Provide the [x, y] coordinate of the cell's center where the given text is located.  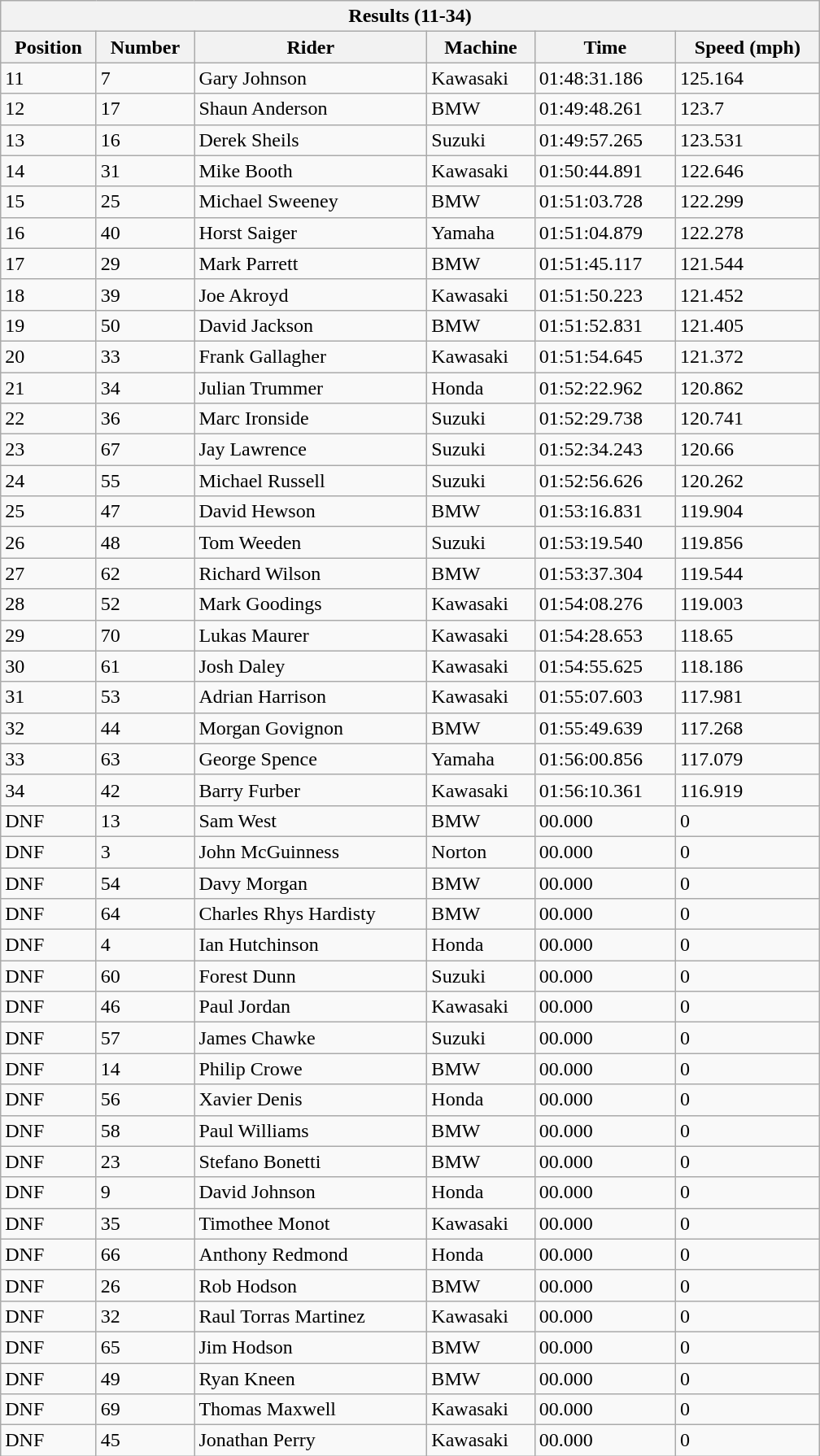
01:51:03.728 [605, 202]
01:55:49.639 [605, 728]
4 [145, 945]
12 [49, 109]
Sam West [311, 821]
01:54:08.276 [605, 604]
62 [145, 573]
James Chawke [311, 1038]
24 [49, 481]
7 [145, 78]
117.981 [747, 697]
55 [145, 481]
David Jackson [311, 325]
120.66 [747, 450]
Julian Trummer [311, 388]
Stefano Bonetti [311, 1162]
Lukas Maurer [311, 635]
01:52:56.626 [605, 481]
11 [49, 78]
Joe Akroyd [311, 294]
122.646 [747, 171]
48 [145, 543]
49 [145, 1379]
Josh Daley [311, 666]
121.405 [747, 325]
121.452 [747, 294]
Michael Russell [311, 481]
70 [145, 635]
Mike Booth [311, 171]
David Hewson [311, 512]
Richard Wilson [311, 573]
Time [605, 47]
Paul Jordan [311, 1007]
Norton [481, 852]
01:52:22.962 [605, 388]
22 [49, 419]
120.741 [747, 419]
65 [145, 1347]
01:48:31.186 [605, 78]
35 [145, 1223]
63 [145, 759]
54 [145, 883]
01:54:28.653 [605, 635]
01:51:50.223 [605, 294]
Jonathan Perry [311, 1441]
Thomas Maxwell [311, 1410]
69 [145, 1410]
18 [49, 294]
67 [145, 450]
28 [49, 604]
Ryan Kneen [311, 1379]
52 [145, 604]
01:56:00.856 [605, 759]
Frank Gallagher [311, 356]
45 [145, 1441]
27 [49, 573]
01:50:44.891 [605, 171]
60 [145, 976]
123.7 [747, 109]
Xavier Denis [311, 1100]
Michael Sweeney [311, 202]
19 [49, 325]
Anthony Redmond [311, 1254]
01:51:45.117 [605, 264]
119.856 [747, 543]
01:54:55.625 [605, 666]
121.372 [747, 356]
57 [145, 1038]
Tom Weeden [311, 543]
Position [49, 47]
120.862 [747, 388]
125.164 [747, 78]
44 [145, 728]
David Johnson [311, 1192]
66 [145, 1254]
01:51:54.645 [605, 356]
119.904 [747, 512]
Rob Hodson [311, 1285]
30 [49, 666]
Morgan Govignon [311, 728]
Speed (mph) [747, 47]
Charles Rhys Hardisty [311, 914]
118.186 [747, 666]
122.299 [747, 202]
George Spence [311, 759]
36 [145, 419]
01:53:19.540 [605, 543]
122.278 [747, 233]
Ian Hutchinson [311, 945]
01:55:07.603 [605, 697]
Barry Furber [311, 790]
21 [49, 388]
40 [145, 233]
64 [145, 914]
01:49:57.265 [605, 140]
Horst Saiger [311, 233]
Philip Crowe [311, 1069]
Mark Goodings [311, 604]
Marc Ironside [311, 419]
9 [145, 1192]
01:52:34.243 [605, 450]
119.544 [747, 573]
15 [49, 202]
Paul Williams [311, 1131]
117.079 [747, 759]
47 [145, 512]
53 [145, 697]
01:51:52.831 [605, 325]
Rider [311, 47]
Adrian Harrison [311, 697]
Derek Sheils [311, 140]
20 [49, 356]
39 [145, 294]
120.262 [747, 481]
Jim Hodson [311, 1347]
Mark Parrett [311, 264]
121.544 [747, 264]
Gary Johnson [311, 78]
118.65 [747, 635]
56 [145, 1100]
50 [145, 325]
01:52:29.738 [605, 419]
116.919 [747, 790]
Results (11-34) [410, 16]
Davy Morgan [311, 883]
42 [145, 790]
61 [145, 666]
Shaun Anderson [311, 109]
119.003 [747, 604]
Number [145, 47]
Forest Dunn [311, 976]
Jay Lawrence [311, 450]
46 [145, 1007]
01:53:37.304 [605, 573]
01:53:16.831 [605, 512]
John McGuinness [311, 852]
Timothee Monot [311, 1223]
01:49:48.261 [605, 109]
123.531 [747, 140]
01:56:10.361 [605, 790]
Machine [481, 47]
117.268 [747, 728]
Raul Torras Martinez [311, 1316]
3 [145, 852]
01:51:04.879 [605, 233]
58 [145, 1131]
